Locate the cell with the specified text and output its [x, y] center coordinate. 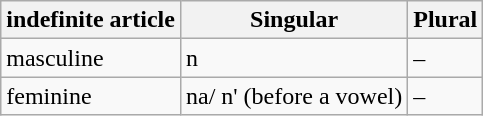
feminine [91, 96]
Plural [446, 20]
indefinite article [91, 20]
n [294, 58]
na/ n' (before a vowel) [294, 96]
Singular [294, 20]
masculine [91, 58]
